Output the (x, y) coordinate of the center of the cell containing the given text.  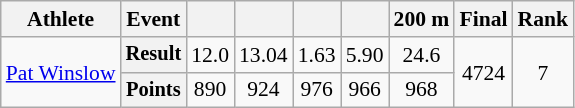
13.04 (264, 55)
890 (210, 90)
Event (154, 19)
7 (544, 72)
Points (154, 90)
Athlete (61, 19)
Result (154, 55)
5.90 (365, 55)
976 (317, 90)
200 m (422, 19)
968 (422, 90)
12.0 (210, 55)
966 (365, 90)
Rank (544, 19)
Pat Winslow (61, 72)
4724 (483, 72)
924 (264, 90)
24.6 (422, 55)
Final (483, 19)
1.63 (317, 55)
